Find where the given text appears and provide that cell's center as (x, y) coordinate. 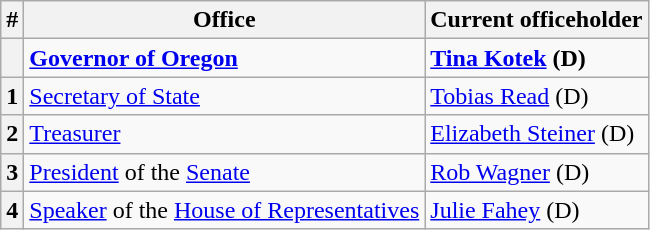
# (12, 20)
Julie Fahey (D) (536, 210)
1 (12, 96)
Speaker of the House of Representatives (224, 210)
4 (12, 210)
Rob Wagner (D) (536, 172)
Treasurer (224, 134)
Secretary of State (224, 96)
3 (12, 172)
Governor of Oregon (224, 58)
Tina Kotek (D) (536, 58)
Elizabeth Steiner (D) (536, 134)
Office (224, 20)
Tobias Read (D) (536, 96)
Current officeholder (536, 20)
President of the Senate (224, 172)
2 (12, 134)
